Detect which cell encompasses the target text, then output its (X, Y) center coordinate. 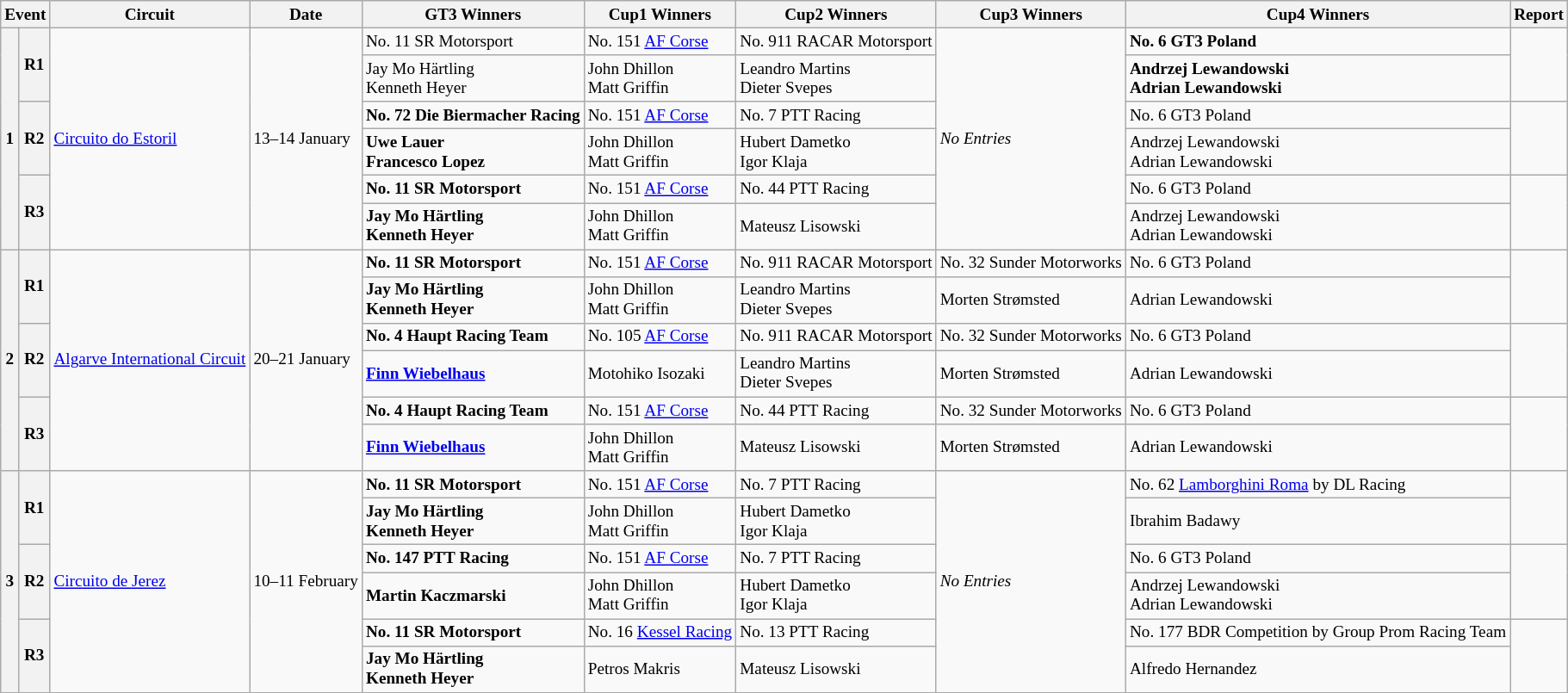
10–11 February (307, 582)
No. 13 PTT Racing (836, 632)
No. 105 AF Corse (660, 337)
No. 147 PTT Racing (473, 559)
3 (10, 582)
Circuit (150, 15)
Cup3 Winners (1031, 15)
Ibrahim Badawy (1317, 522)
Algarve International Circuit (150, 360)
Uwe Lauer Francesco Lopez (473, 152)
Circuito de Jerez (150, 582)
GT3 Winners (473, 15)
No. 62 Lamborghini Roma by DL Racing (1317, 485)
2 (10, 360)
20–21 January (307, 360)
No. 16 Kessel Racing (660, 632)
Petros Makris (660, 669)
Cup2 Winners (836, 15)
Motohiko Isozaki (660, 374)
Cup1 Winners (660, 15)
Circuito do Estoril (150, 138)
Martin Kaczmarski (473, 595)
Report (1540, 15)
No. 177 BDR Competition by Group Prom Racing Team (1317, 632)
1 (10, 138)
Event (26, 15)
No. 72 Die Biermacher Racing (473, 115)
Alfredo Hernandez (1317, 669)
Cup4 Winners (1317, 15)
13–14 January (307, 138)
Date (307, 15)
